Return (x, y) of the center of cell containing provided text 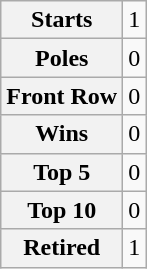
Top 10 (62, 210)
Front Row (62, 96)
Wins (62, 134)
Retired (62, 248)
Poles (62, 58)
Starts (62, 20)
Top 5 (62, 172)
